Extract the [X, Y] coordinate from the center of the cell holding the provided text.  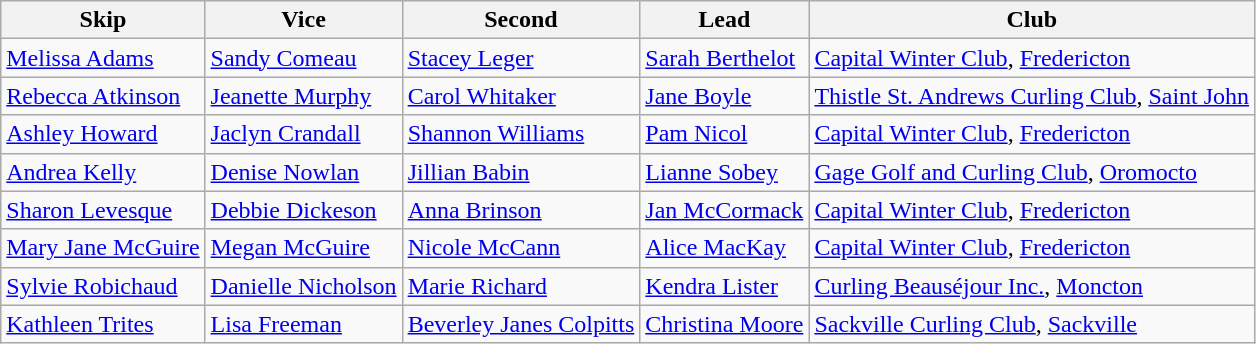
Andrea Kelly [103, 172]
Lisa Freeman [304, 324]
Christina Moore [724, 324]
Nicole McCann [521, 248]
Club [1032, 20]
Sylvie Robichaud [103, 286]
Jan McCormack [724, 210]
Vice [304, 20]
Carol Whitaker [521, 96]
Marie Richard [521, 286]
Danielle Nicholson [304, 286]
Jaclyn Crandall [304, 134]
Lead [724, 20]
Curling Beauséjour Inc., Moncton [1032, 286]
Rebecca Atkinson [103, 96]
Gage Golf and Curling Club, Oromocto [1032, 172]
Melissa Adams [103, 58]
Denise Nowlan [304, 172]
Jillian Babin [521, 172]
Thistle St. Andrews Curling Club, Saint John [1032, 96]
Sharon Levesque [103, 210]
Alice MacKay [724, 248]
Anna Brinson [521, 210]
Jane Boyle [724, 96]
Stacey Leger [521, 58]
Beverley Janes Colpitts [521, 324]
Sandy Comeau [304, 58]
Shannon Williams [521, 134]
Lianne Sobey [724, 172]
Megan McGuire [304, 248]
Ashley Howard [103, 134]
Pam Nicol [724, 134]
Mary Jane McGuire [103, 248]
Second [521, 20]
Jeanette Murphy [304, 96]
Sarah Berthelot [724, 58]
Debbie Dickeson [304, 210]
Kathleen Trites [103, 324]
Kendra Lister [724, 286]
Skip [103, 20]
Sackville Curling Club, Sackville [1032, 324]
